Capture the cell that displays the provided text and extract its [x, y] central coordinate. 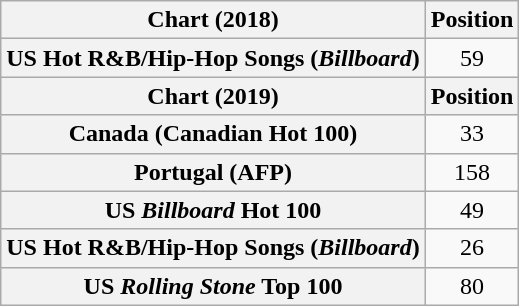
158 [472, 172]
80 [472, 286]
Chart (2018) [213, 20]
US Rolling Stone Top 100 [213, 286]
33 [472, 134]
Portugal (AFP) [213, 172]
Chart (2019) [213, 96]
49 [472, 210]
US Billboard Hot 100 [213, 210]
59 [472, 58]
26 [472, 248]
Canada (Canadian Hot 100) [213, 134]
